Pinpoint the cell where the given text exists, returning its (X, Y) midpoint coordinate. 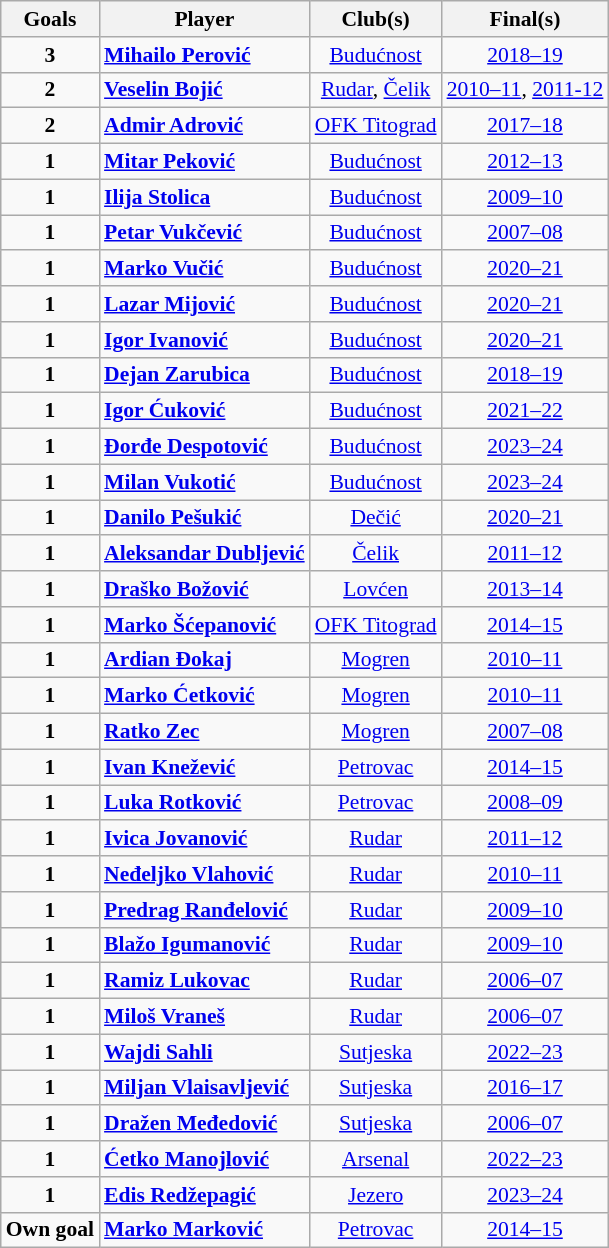
2016–17 (526, 1088)
Edis Redžepagić (204, 1195)
Goals (50, 19)
Admir Adrović (204, 126)
Neđeljko Vlahović (204, 874)
Wajdi Sahli (204, 1052)
Club(s) (376, 19)
Lazar Mijović (204, 304)
Igor Ćuković (204, 411)
Danilo Pešukić (204, 518)
3 (50, 55)
Ivan Knežević (204, 767)
Petar Vukčević (204, 233)
Player (204, 19)
Aleksandar Dubljević (204, 554)
Final(s) (526, 19)
Milan Vukotić (204, 482)
Igor Ivanović (204, 340)
Đorđe Despotović (204, 447)
Own goal (50, 1230)
Marko Šćepanović (204, 625)
Ivica Jovanović (204, 839)
Ratko Zec (204, 732)
Čelik (376, 554)
Dečić (376, 518)
2008–09 (526, 803)
Ramiz Lukovac (204, 981)
Miloš Vraneš (204, 1017)
Arsenal (376, 1159)
Predrag Ranđelović (204, 910)
Jezero (376, 1195)
Ardian Đokaj (204, 660)
Lovćen (376, 589)
Marko Vučić (204, 269)
Rudar, Čelik (376, 90)
Ćetko Manojlović (204, 1159)
2021–22 (526, 411)
2010–11, 2011-12 (526, 90)
Ilija Stolica (204, 197)
Blažo Igumanović (204, 945)
Marko Marković (204, 1230)
Luka Rotković (204, 803)
Mitar Peković (204, 162)
Veselin Bojić (204, 90)
2012–13 (526, 162)
Miljan Vlaisavljević (204, 1088)
Draško Božović (204, 589)
Dejan Zarubica (204, 375)
Marko Ćetković (204, 696)
2017–18 (526, 126)
2013–14 (526, 589)
Mihailo Perović (204, 55)
Dražen Međedović (204, 1124)
